Find where the given text appears and provide that cell's center as (x, y) coordinate. 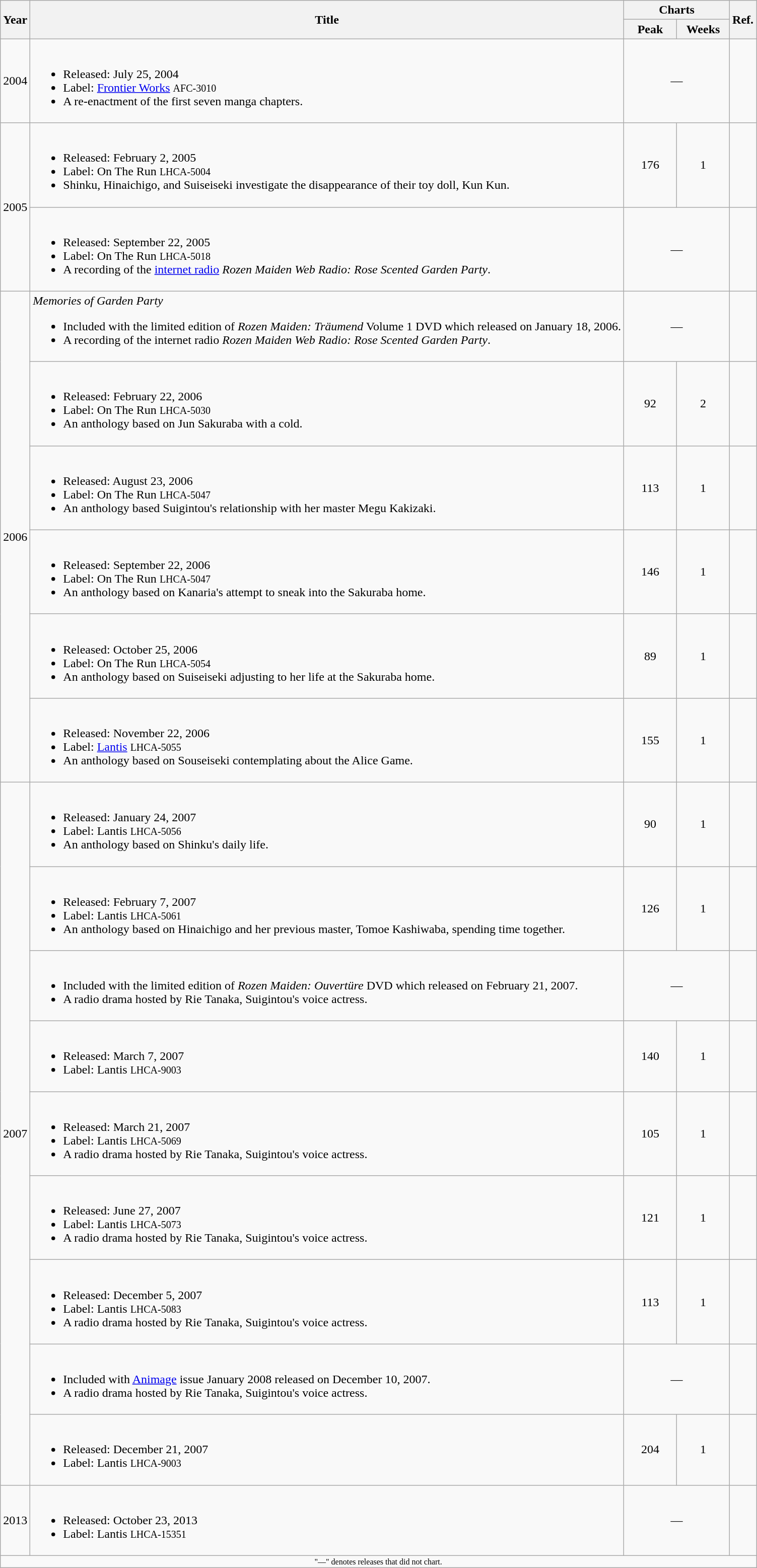
155 (650, 740)
146 (650, 572)
Released: December 5, 2007Label: Lantis LHCA-5083A radio drama hosted by Rie Tanaka, Suigintou's voice actress. (327, 1302)
92 (650, 404)
2006 (15, 537)
2013 (15, 1520)
Released: September 22, 2006Label: On The Run LHCA-5047An anthology based on Kanaria's attempt to sneak into the Sakuraba home. (327, 572)
176 (650, 165)
Released: March 7, 2007Label: Lantis LHCA-9003 (327, 1056)
Title (327, 20)
Released: November 22, 2006Label: Lantis LHCA-5055An anthology based on Souseiseki contemplating about the Alice Game. (327, 740)
2007 (15, 1133)
2005 (15, 207)
90 (650, 824)
Year (15, 20)
Released: February 7, 2007Label: Lantis LHCA-5061An anthology based on Hinaichigo and her previous master, Tomoe Kashiwaba, spending time together. (327, 908)
Released: June 27, 2007Label: Lantis LHCA-5073A radio drama hosted by Rie Tanaka, Suigintou's voice actress. (327, 1218)
Released: September 22, 2005Label: On The Run LHCA-5018A recording of the internet radio Rozen Maiden Web Radio: Rose Scented Garden Party. (327, 249)
105 (650, 1134)
Released: October 23, 2013Label: Lantis LHCA-15351 (327, 1520)
Charts (676, 10)
126 (650, 908)
2004 (15, 81)
2 (703, 404)
Released: July 25, 2004Label: Frontier Works AFC-3010A re-enactment of the first seven manga chapters. (327, 81)
140 (650, 1056)
Included with Animage issue January 2008 released on December 10, 2007.A radio drama hosted by Rie Tanaka, Suigintou's voice actress. (327, 1379)
204 (650, 1450)
Released: February 2, 2005Label: On The Run LHCA-5004Shinku, Hinaichigo, and Suiseiseki investigate the disappearance of their toy doll, Kun Kun. (327, 165)
Released: March 21, 2007Label: Lantis LHCA-5069A radio drama hosted by Rie Tanaka, Suigintou's voice actress. (327, 1134)
Released: January 24, 2007Label: Lantis LHCA-5056An anthology based on Shinku's daily life. (327, 824)
Peak (650, 29)
Released: August 23, 2006Label: On The Run LHCA-5047An anthology based Suigintou's relationship with her master Megu Kakizaki. (327, 487)
Released: October 25, 2006Label: On The Run LHCA-5054An anthology based on Suiseiseki adjusting to her life at the Sakuraba home. (327, 656)
"—" denotes releases that did not chart. (379, 1561)
89 (650, 656)
Released: December 21, 2007Label: Lantis LHCA-9003 (327, 1450)
Weeks (703, 29)
Released: February 22, 2006Label: On The Run LHCA-5030An anthology based on Jun Sakuraba with a cold. (327, 404)
Ref. (743, 20)
121 (650, 1218)
